Return the [x, y] coordinate for the center point of the cell that contains the specified text.  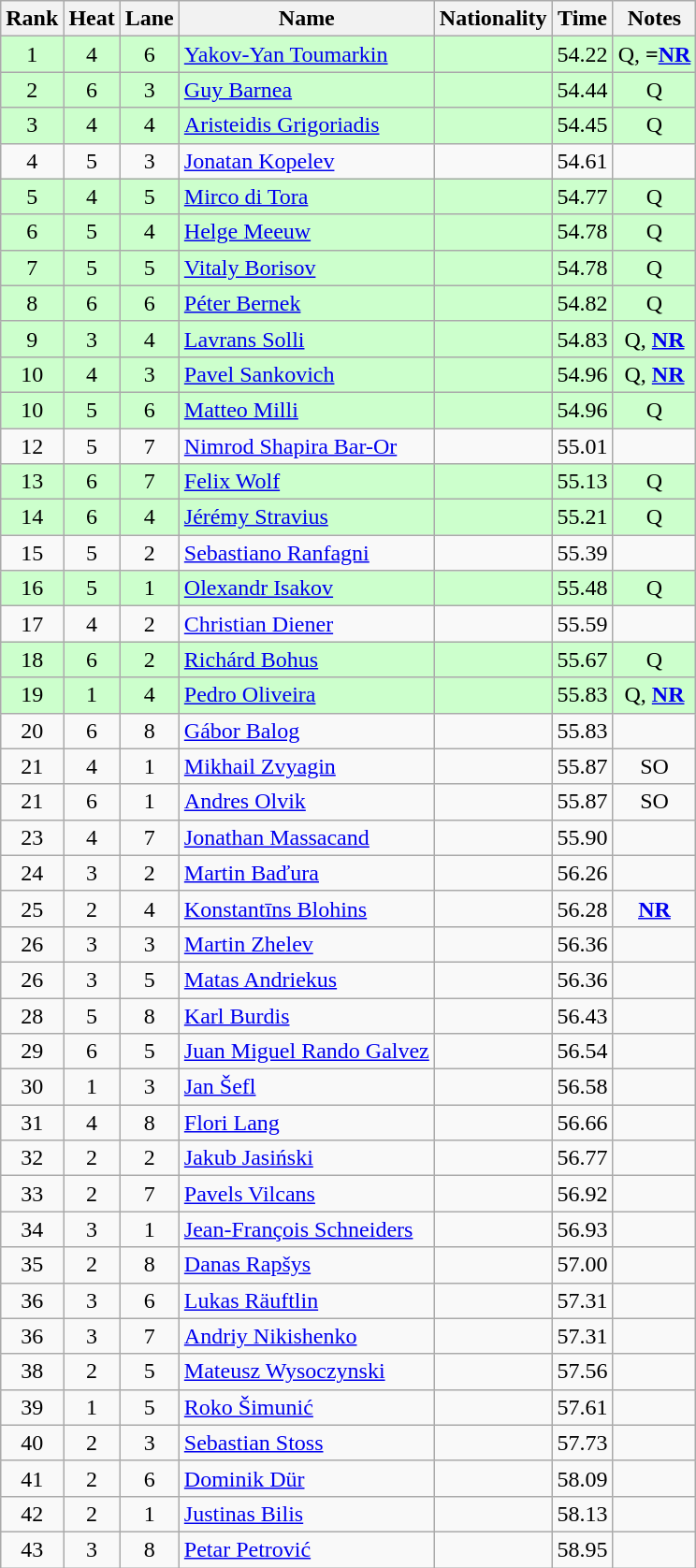
57.73 [582, 1443]
58.09 [582, 1478]
54.44 [582, 90]
Martin Zhelev [307, 944]
55.59 [582, 624]
17 [32, 624]
Notes [655, 19]
55.90 [582, 837]
Nationality [493, 19]
Name [307, 19]
58.95 [582, 1549]
Andres Olvik [307, 802]
Vitaly Borisov [307, 268]
56.77 [582, 1158]
55.21 [582, 517]
Matteo Milli [307, 410]
33 [32, 1194]
Richárd Bohus [307, 660]
57.61 [582, 1407]
54.22 [582, 54]
32 [32, 1158]
18 [32, 660]
Jonathan Massacand [307, 837]
Lane [150, 19]
54.83 [582, 339]
Karl Burdis [307, 1015]
Flori Lang [307, 1123]
Time [582, 19]
Aristeidis Grigoriadis [307, 125]
23 [32, 837]
55.39 [582, 553]
Yakov-Yan Toumarkin [307, 54]
Juan Miguel Rando Galvez [307, 1052]
41 [32, 1478]
54.61 [582, 161]
28 [32, 1015]
Christian Diener [307, 624]
56.26 [582, 873]
Roko Šimunić [307, 1407]
54.45 [582, 125]
Felix Wolf [307, 482]
Jérémy Stravius [307, 517]
29 [32, 1052]
40 [32, 1443]
Mirco di Tora [307, 196]
Lavrans Solli [307, 339]
31 [32, 1123]
38 [32, 1372]
Pedro Oliveira [307, 695]
56.92 [582, 1194]
Nimrod Shapira Bar-Or [307, 446]
Jan Šefl [307, 1087]
15 [32, 553]
39 [32, 1407]
57.56 [582, 1372]
55.13 [582, 482]
56.58 [582, 1087]
54.77 [582, 196]
Matas Andriekus [307, 980]
20 [32, 731]
35 [32, 1265]
Jonatan Kopelev [307, 161]
Q, =NR [655, 54]
56.54 [582, 1052]
34 [32, 1229]
13 [32, 482]
30 [32, 1087]
NR [655, 908]
Petar Petrović [307, 1549]
Heat [92, 19]
56.66 [582, 1123]
16 [32, 588]
57.00 [582, 1265]
Sebastian Stoss [307, 1443]
Péter Bernek [307, 303]
55.01 [582, 446]
Gábor Balog [307, 731]
25 [32, 908]
56.93 [582, 1229]
42 [32, 1514]
Konstantīns Blohins [307, 908]
Dominik Dür [307, 1478]
14 [32, 517]
12 [32, 446]
Andriy Nikishenko [307, 1336]
Pavels Vilcans [307, 1194]
56.28 [582, 908]
55.67 [582, 660]
Sebastiano Ranfagni [307, 553]
43 [32, 1549]
55.48 [582, 588]
Danas Rapšys [307, 1265]
Jakub Jasiński [307, 1158]
Lukas Räuftlin [307, 1300]
Rank [32, 19]
56.43 [582, 1015]
54.82 [582, 303]
Martin Baďura [307, 873]
Pavel Sankovich [307, 374]
Mateusz Wysoczynski [307, 1372]
19 [32, 695]
58.13 [582, 1514]
24 [32, 873]
Mikhail Zvyagin [307, 766]
Helge Meeuw [307, 232]
9 [32, 339]
Jean-François Schneiders [307, 1229]
Guy Barnea [307, 90]
Justinas Bilis [307, 1514]
Olexandr Isakov [307, 588]
